Return the (X, Y) coordinate for the center point of the cell that contains the specified text.  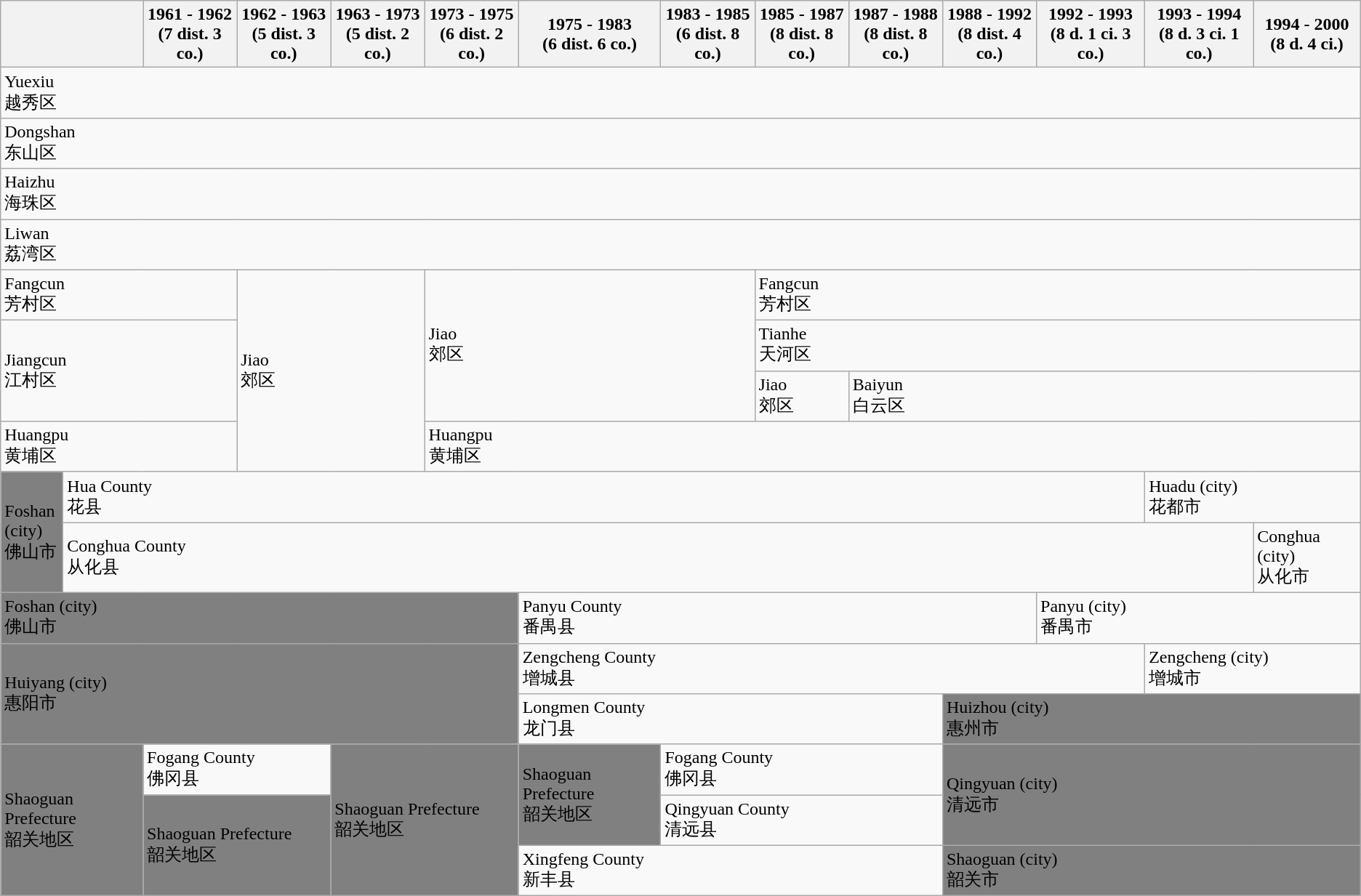
1973 - 1975(6 dist. 2 co.) (471, 34)
Huizhou (city)惠州市 (1152, 719)
1994 - 2000(8 d. 4 ci.) (1307, 34)
1988 - 1992(8 dist. 4 co.) (989, 34)
Panyu (city)番禺市 (1199, 618)
Tianhe天河区 (1057, 346)
Conghua (city)从化市 (1307, 558)
Liwan荔湾区 (680, 245)
Zengcheng County增城县 (832, 669)
1987 - 1988(8 dist. 8 co.) (896, 34)
1962 - 1963(5 dist. 3 co.) (284, 34)
1975 - 1983(6 dist. 6 co.) (590, 34)
Xingfeng County新丰县 (730, 871)
Qingyuan (city)清远市 (1152, 795)
1985 - 1987(8 dist. 8 co.) (801, 34)
Hua County花县 (604, 497)
1963 - 1973(5 dist. 2 co.) (378, 34)
Huiyang (city)惠阳市 (260, 693)
Shaoguan (city)韶关市 (1152, 871)
1983 - 1985(6 dist. 8 co.) (708, 34)
1993 - 1994(8 d. 3 ci. 1 co.) (1200, 34)
1961 - 1962(7 dist. 3 co.) (189, 34)
Dongshan东山区 (680, 143)
Zengcheng (city)增城市 (1253, 669)
Panyu County番禺县 (777, 618)
Haizhu海珠区 (680, 194)
Conghua County从化县 (659, 558)
Qingyuan County清远县 (801, 820)
Longmen County龙门县 (730, 719)
Yuexiu越秀区 (680, 93)
Jiangcun江村区 (119, 371)
Baiyun白云区 (1104, 396)
Huadu (city)花都市 (1253, 497)
1992 - 1993(8 d. 1 ci. 3 co.) (1091, 34)
